Determine the (x, y) coordinate at the center of the cell enclosing the given text.  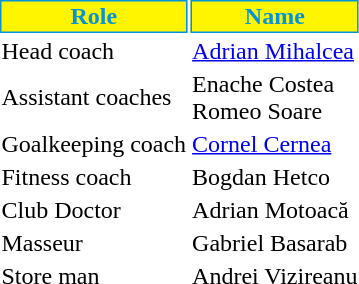
Fitness coach (94, 177)
Adrian Motoacă (275, 210)
Adrian Mihalcea (275, 51)
Enache Costea Romeo Soare (275, 98)
Head coach (94, 51)
Cornel Cernea (275, 144)
Gabriel Basarab (275, 243)
Goalkeeping coach (94, 144)
Bogdan Hetco (275, 177)
Assistant coaches (94, 98)
Club Doctor (94, 210)
Name (275, 16)
Masseur (94, 243)
Role (94, 16)
